Output the (X, Y) coordinate of the center of the cell containing the given text.  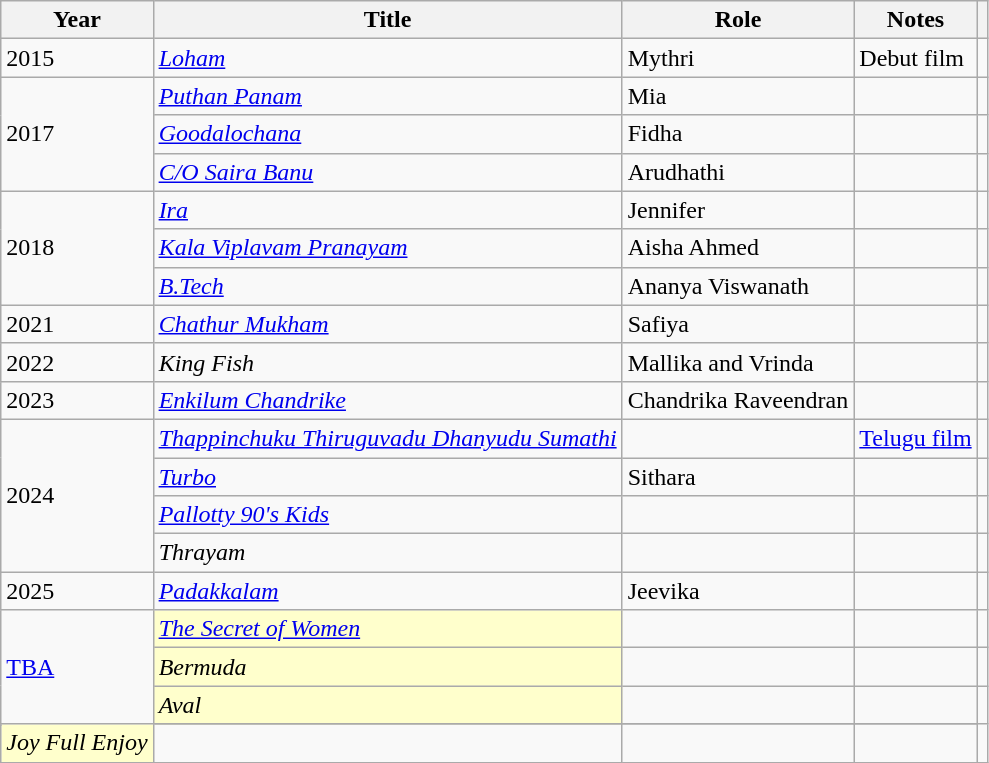
2015 (77, 58)
Notes (916, 20)
Puthan Panam (388, 96)
Chandrika Raveendran (738, 400)
Turbo (388, 477)
B.Tech (388, 286)
Arudhathi (738, 172)
Aval (388, 705)
2017 (77, 134)
2023 (77, 400)
Enkilum Chandrike (388, 400)
Padakkalam (388, 591)
Joy Full Enjoy (77, 743)
King Fish (388, 362)
Year (77, 20)
C/O Saira Banu (388, 172)
Mythri (738, 58)
Mallika and Vrinda (738, 362)
2021 (77, 324)
Kala Viplavam Pranayam (388, 248)
Debut film (916, 58)
Fidha (738, 134)
2024 (77, 495)
Jeevika (738, 591)
The Secret of Women (388, 629)
Ira (388, 210)
2022 (77, 362)
Thappinchuku Thiruguvadu Dhanyudu Sumathi (388, 438)
Goodalochana (388, 134)
TBA (77, 667)
Chathur Mukham (388, 324)
Thrayam (388, 553)
Ananya Viswanath (738, 286)
2018 (77, 248)
2025 (77, 591)
Mia (738, 96)
Aisha Ahmed (738, 248)
Loham (388, 58)
Sithara (738, 477)
Bermuda (388, 667)
Safiya (738, 324)
Telugu film (916, 438)
Role (738, 20)
Jennifer (738, 210)
Title (388, 20)
Pallotty 90's Kids (388, 515)
